Return the [X, Y] coordinate for the center point of the cell that contains the specified text.  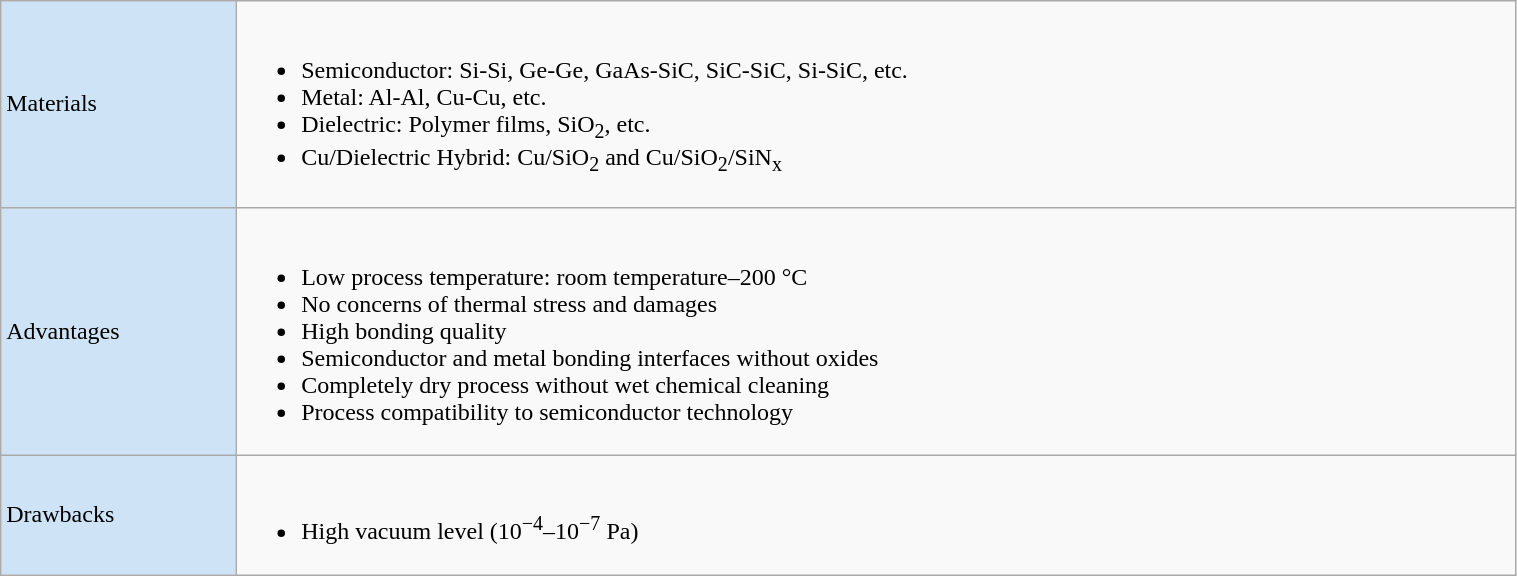
High vacuum level (10−4–10−7 Pa) [876, 515]
Advantages [118, 331]
Drawbacks [118, 515]
Materials [118, 104]
